Return (X, Y) of the center of cell containing provided text 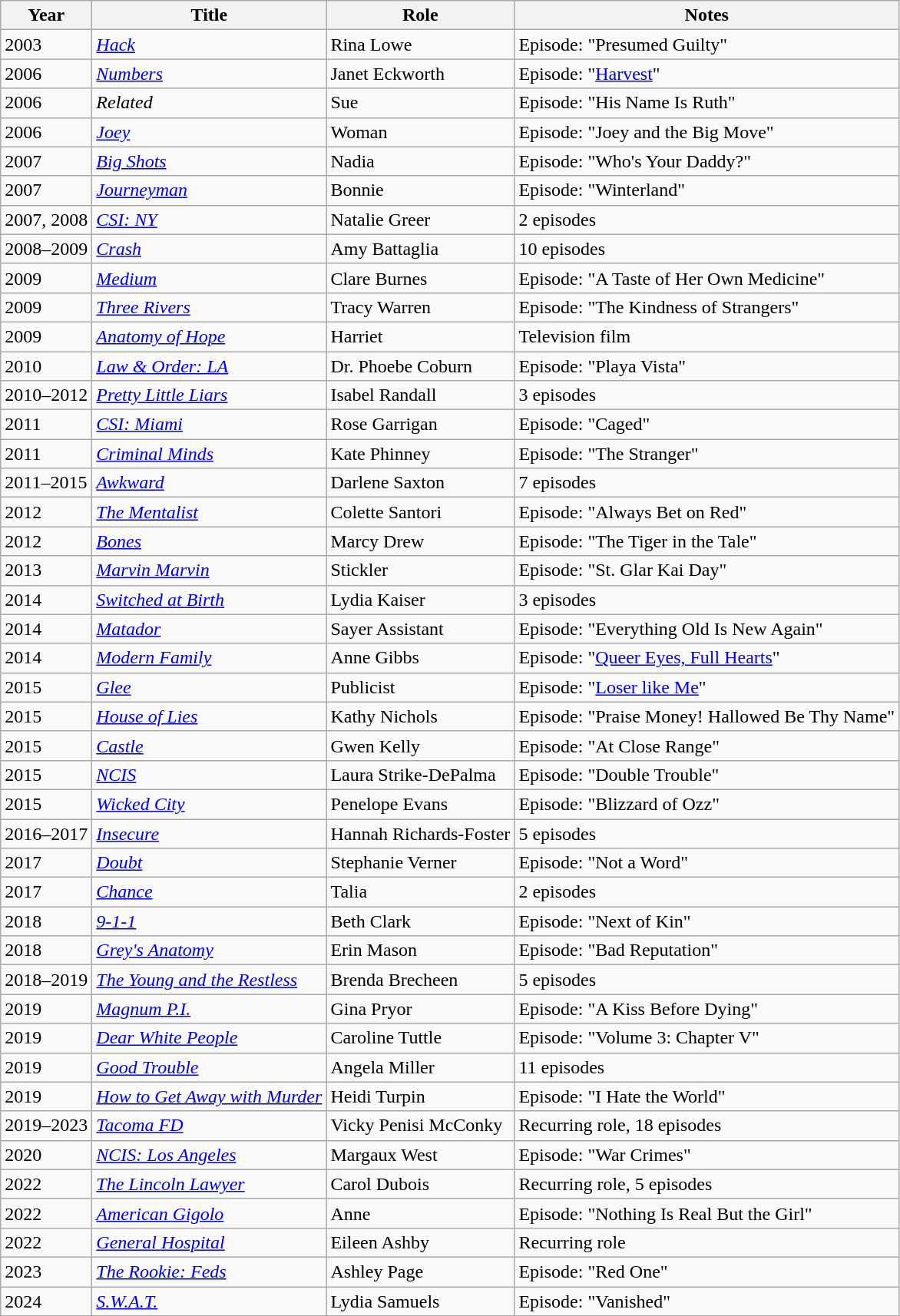
Heidi Turpin (421, 1096)
Glee (209, 687)
Sayer Assistant (421, 629)
2013 (46, 570)
Insecure (209, 833)
Isabel Randall (421, 395)
Switched at Birth (209, 600)
Episode: "Vanished" (706, 1301)
Title (209, 15)
Dr. Phoebe Coburn (421, 366)
7 episodes (706, 483)
Ashley Page (421, 1271)
Notes (706, 15)
Episode: "Who's Your Daddy?" (706, 161)
Role (421, 15)
Episode: "Everything Old Is New Again" (706, 629)
Beth Clark (421, 921)
Episode: "Red One" (706, 1271)
Crash (209, 249)
2016–2017 (46, 833)
Episode: "The Stranger" (706, 454)
Criminal Minds (209, 454)
Hannah Richards-Foster (421, 833)
Medium (209, 278)
Amy Battaglia (421, 249)
NCIS (209, 775)
Episode: "Next of Kin" (706, 921)
Dear White People (209, 1038)
10 episodes (706, 249)
How to Get Away with Murder (209, 1096)
Episode: "St. Glar Kai Day" (706, 570)
Anne Gibbs (421, 658)
The Mentalist (209, 512)
Episode: "Volume 3: Chapter V" (706, 1038)
House of Lies (209, 716)
Wicked City (209, 804)
Episode: "A Kiss Before Dying" (706, 1009)
2024 (46, 1301)
Numbers (209, 74)
2018–2019 (46, 980)
Episode: "Loser like Me" (706, 687)
Sue (421, 103)
Law & Order: LA (209, 366)
The Rookie: Feds (209, 1271)
Episode: "His Name Is Ruth" (706, 103)
Episode: "Double Trouble" (706, 775)
Modern Family (209, 658)
American Gigolo (209, 1213)
Carol Dubois (421, 1184)
Kate Phinney (421, 454)
Janet Eckworth (421, 74)
2010 (46, 366)
Episode: "Not a Word" (706, 863)
2020 (46, 1155)
11 episodes (706, 1067)
Marcy Drew (421, 541)
Margaux West (421, 1155)
Lydia Kaiser (421, 600)
Darlene Saxton (421, 483)
Grey's Anatomy (209, 951)
Big Shots (209, 161)
Lydia Samuels (421, 1301)
Clare Burnes (421, 278)
Episode: "Harvest" (706, 74)
Awkward (209, 483)
Episode: "Presumed Guilty" (706, 45)
Rose Garrigan (421, 425)
General Hospital (209, 1242)
Colette Santori (421, 512)
Gwen Kelly (421, 746)
Doubt (209, 863)
Brenda Brecheen (421, 980)
Bones (209, 541)
Year (46, 15)
Magnum P.I. (209, 1009)
Bonnie (421, 190)
Episode: "Blizzard of Ozz" (706, 804)
Anatomy of Hope (209, 336)
Penelope Evans (421, 804)
Recurring role, 5 episodes (706, 1184)
Rina Lowe (421, 45)
Good Trouble (209, 1067)
Tracy Warren (421, 307)
Recurring role, 18 episodes (706, 1126)
2008–2009 (46, 249)
Vicky Penisi McConky (421, 1126)
S.W.A.T. (209, 1301)
Recurring role (706, 1242)
Castle (209, 746)
Episode: "Nothing Is Real But the Girl" (706, 1213)
Harriet (421, 336)
Episode: "Queer Eyes, Full Hearts" (706, 658)
NCIS: Los Angeles (209, 1155)
Gina Pryor (421, 1009)
Erin Mason (421, 951)
Episode: "Playa Vista" (706, 366)
Episode: "War Crimes" (706, 1155)
Publicist (421, 687)
Television film (706, 336)
Journeyman (209, 190)
Episode: "I Hate the World" (706, 1096)
2007, 2008 (46, 220)
Joey (209, 132)
Tacoma FD (209, 1126)
Episode: "The Kindness of Strangers" (706, 307)
Episode: "Winterland" (706, 190)
Caroline Tuttle (421, 1038)
Anne (421, 1213)
2019–2023 (46, 1126)
Kathy Nichols (421, 716)
2011–2015 (46, 483)
Episode: "The Tiger in the Tale" (706, 541)
2010–2012 (46, 395)
Episode: "Bad Reputation" (706, 951)
Nadia (421, 161)
Episode: "Always Bet on Red" (706, 512)
9-1-1 (209, 921)
Episode: "At Close Range" (706, 746)
Woman (421, 132)
Hack (209, 45)
CSI: Miami (209, 425)
Talia (421, 892)
Episode: "Praise Money! Hallowed Be Thy Name" (706, 716)
Pretty Little Liars (209, 395)
Eileen Ashby (421, 1242)
Episode: "Joey and the Big Move" (706, 132)
CSI: NY (209, 220)
Episode: "Caged" (706, 425)
Related (209, 103)
The Young and the Restless (209, 980)
2003 (46, 45)
Stickler (421, 570)
Stephanie Verner (421, 863)
Marvin Marvin (209, 570)
Laura Strike-DePalma (421, 775)
Angela Miller (421, 1067)
Matador (209, 629)
Episode: "A Taste of Her Own Medicine" (706, 278)
2023 (46, 1271)
Chance (209, 892)
Three Rivers (209, 307)
Natalie Greer (421, 220)
The Lincoln Lawyer (209, 1184)
